Pinpoint the cell where the given text exists, returning its (X, Y) midpoint coordinate. 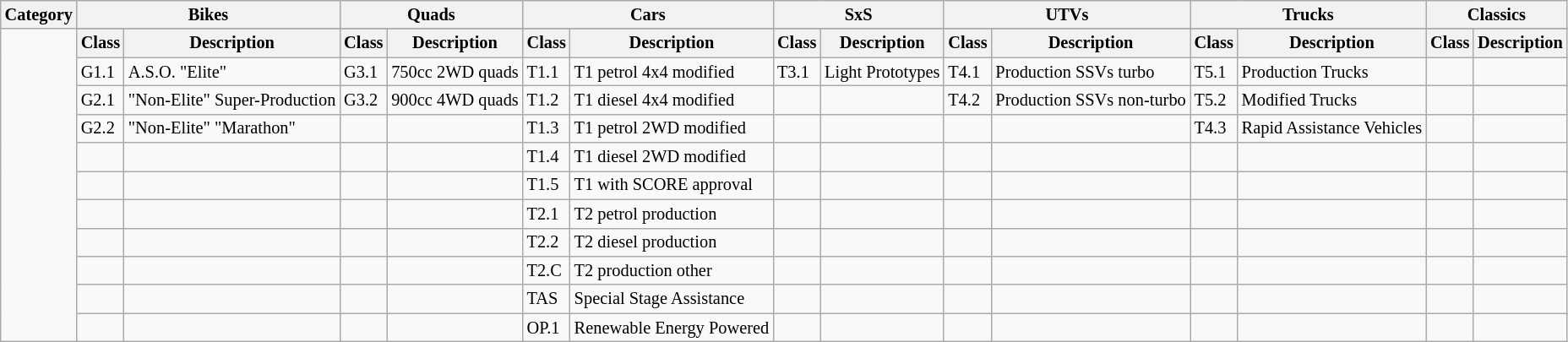
G1.1 (101, 72)
T1.2 (547, 100)
T1 petrol 2WD modified (672, 128)
T5.2 (1214, 100)
Category (39, 14)
TAS (547, 299)
T2 production other (672, 270)
Bikes (208, 14)
OP.1 (547, 328)
A.S.O. "Elite" (231, 72)
T2 diesel production (672, 242)
UTVs (1066, 14)
900cc 4WD quads (455, 100)
T1.5 (547, 185)
Modified Trucks (1331, 100)
Classics (1497, 14)
750cc 2WD quads (455, 72)
T1 with SCORE approval (672, 185)
T4.1 (967, 72)
T5.1 (1214, 72)
T2 petrol production (672, 214)
T1.3 (547, 128)
T2.1 (547, 214)
Renewable Energy Powered (672, 328)
Special Stage Assistance (672, 299)
Production SSVs non-turbo (1092, 100)
SxS (858, 14)
T3.1 (797, 72)
Cars (648, 14)
Quads (431, 14)
"Non-Elite" Super-Production (231, 100)
T4.2 (967, 100)
T1 petrol 4x4 modified (672, 72)
T1.4 (547, 157)
T1 diesel 2WD modified (672, 157)
Light Prototypes (882, 72)
T1 diesel 4x4 modified (672, 100)
G3.1 (363, 72)
T1.1 (547, 72)
G3.2 (363, 100)
Production SSVs turbo (1092, 72)
"Non-Elite" "Marathon" (231, 128)
G2.2 (101, 128)
Production Trucks (1331, 72)
Trucks (1308, 14)
T2.2 (547, 242)
Rapid Assistance Vehicles (1331, 128)
T2.C (547, 270)
G2.1 (101, 100)
T4.3 (1214, 128)
